Find where the given text appears and provide that cell's center as [X, Y] coordinate. 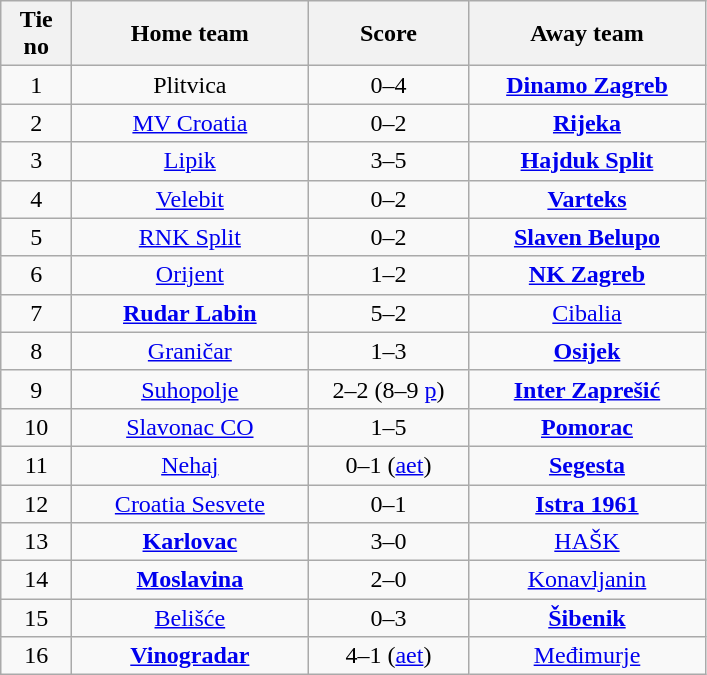
Hajduk Split [587, 161]
0–1 [388, 503]
5–2 [388, 313]
Away team [587, 34]
15 [36, 618]
RNK Split [190, 237]
Score [388, 34]
Moslavina [190, 580]
Osijek [587, 351]
0–1 (aet) [388, 465]
1–5 [388, 427]
1–3 [388, 351]
2–2 (8–9 p) [388, 389]
16 [36, 656]
Dinamo Zagreb [587, 85]
6 [36, 275]
7 [36, 313]
Karlovac [190, 542]
Međimurje [587, 656]
Tie no [36, 34]
Varteks [587, 199]
4–1 (aet) [388, 656]
3 [36, 161]
Cibalia [587, 313]
Suhopolje [190, 389]
NK Zagreb [587, 275]
Rudar Labin [190, 313]
Orijent [190, 275]
Pomorac [587, 427]
3–0 [388, 542]
Croatia Sesvete [190, 503]
Home team [190, 34]
Slavonac CO [190, 427]
2–0 [388, 580]
Plitvica [190, 85]
Segesta [587, 465]
HAŠK [587, 542]
2 [36, 123]
8 [36, 351]
Lipik [190, 161]
3–5 [388, 161]
11 [36, 465]
Inter Zaprešić [587, 389]
0–4 [388, 85]
13 [36, 542]
Velebit [190, 199]
Slaven Belupo [587, 237]
12 [36, 503]
Vinogradar [190, 656]
10 [36, 427]
5 [36, 237]
0–3 [388, 618]
MV Croatia [190, 123]
Šibenik [587, 618]
1–2 [388, 275]
Konavljanin [587, 580]
Belišće [190, 618]
1 [36, 85]
4 [36, 199]
9 [36, 389]
Graničar [190, 351]
Rijeka [587, 123]
Istra 1961 [587, 503]
Nehaj [190, 465]
14 [36, 580]
